From the cell containing the given text, extract its center point as [x, y] coordinate. 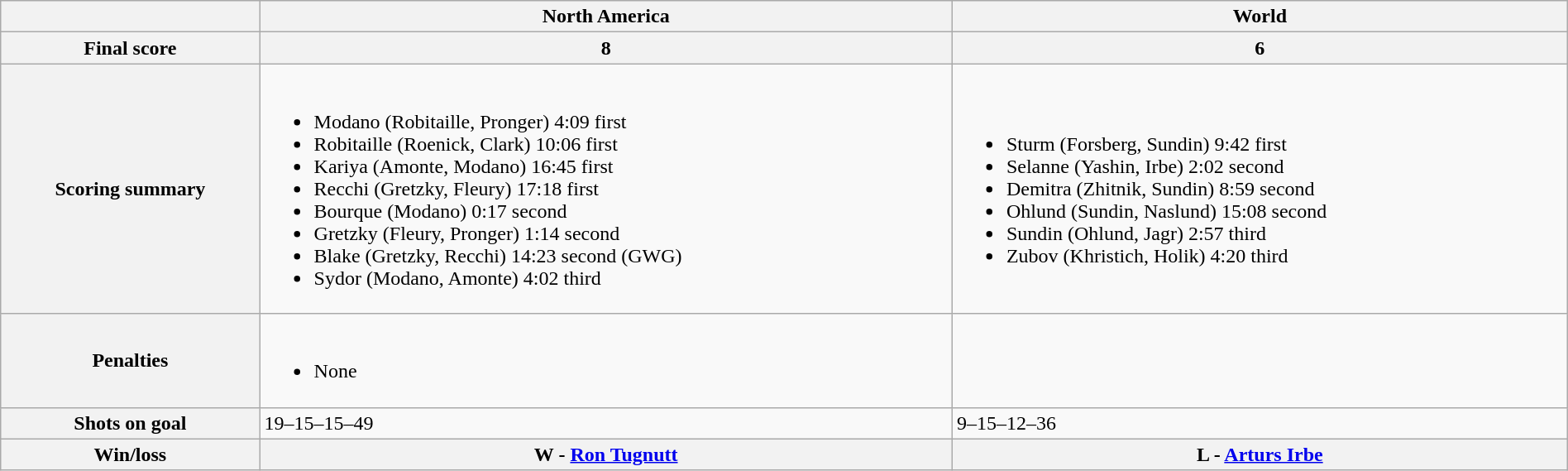
8 [605, 48]
Shots on goal [131, 423]
6 [1260, 48]
Final score [131, 48]
9–15–12–36 [1260, 423]
19–15–15–49 [605, 423]
None [605, 361]
W - Ron Tugnutt [605, 454]
Win/loss [131, 454]
Scoring summary [131, 189]
Penalties [131, 361]
World [1260, 17]
L - Arturs Irbe [1260, 454]
North America [605, 17]
